Find where the given text appears and provide that cell's center as [X, Y] coordinate. 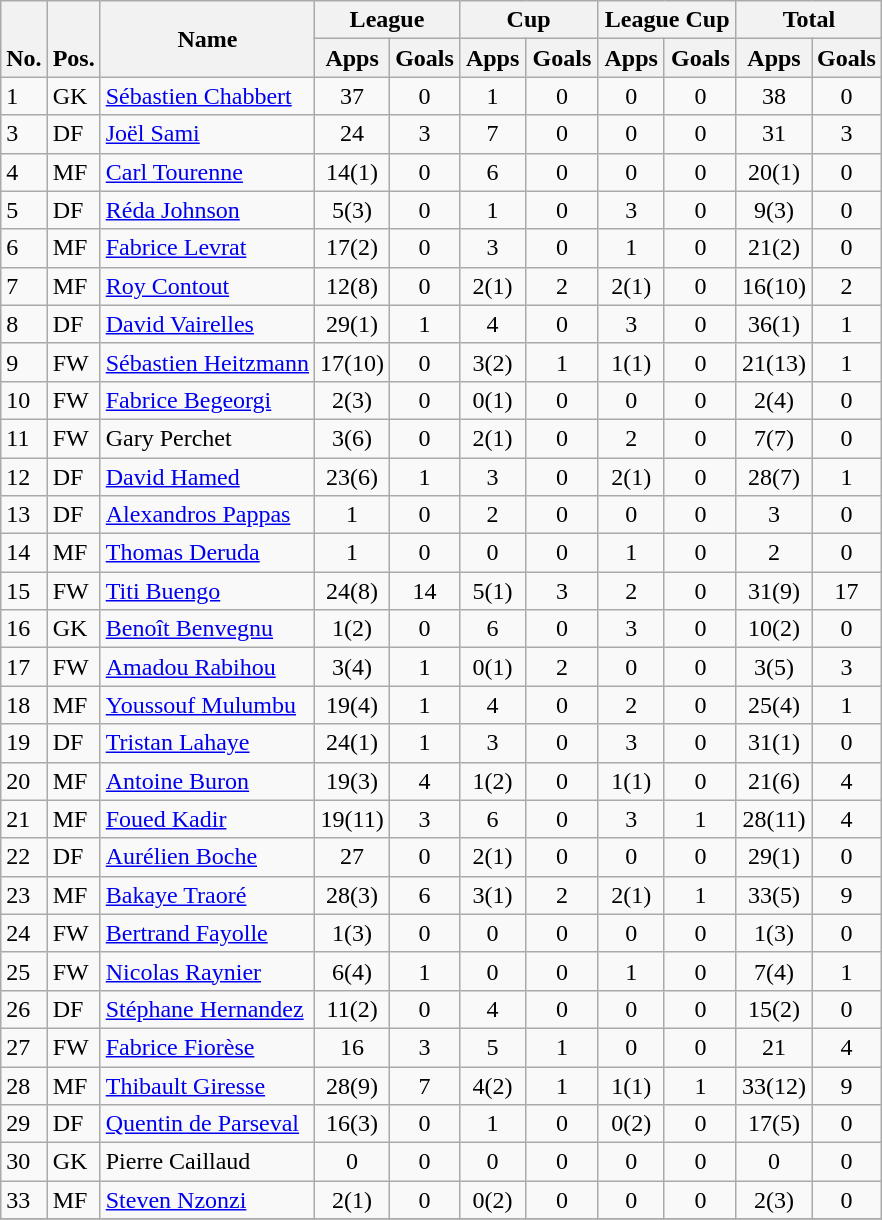
21(6) [774, 781]
18 [24, 705]
28(3) [352, 895]
Joël Sami [207, 134]
Réda Johnson [207, 210]
31 [774, 134]
17(2) [352, 248]
21(2) [774, 248]
5(1) [492, 591]
31(1) [774, 743]
28(7) [774, 477]
No. [24, 39]
12 [24, 477]
Fabrice Fiorèse [207, 1047]
24(8) [352, 591]
38 [774, 96]
David Hamed [207, 477]
10(2) [774, 629]
16(10) [774, 286]
Cup [528, 20]
Thomas Deruda [207, 553]
33(12) [774, 1085]
4(2) [492, 1085]
Quentin de Parseval [207, 1124]
2(4) [774, 400]
13 [24, 515]
3(1) [492, 895]
33 [24, 1200]
5(3) [352, 210]
Titi Buengo [207, 591]
Total [808, 20]
31(9) [774, 591]
Alexandros Pappas [207, 515]
19(4) [352, 705]
6(4) [352, 971]
Bertrand Fayolle [207, 933]
28(9) [352, 1085]
15 [24, 591]
21(13) [774, 362]
12(8) [352, 286]
11(2) [352, 1009]
Fabrice Begeorgi [207, 400]
Gary Perchet [207, 438]
23 [24, 895]
19(11) [352, 819]
7(7) [774, 438]
17(5) [774, 1124]
16(3) [352, 1124]
29 [24, 1124]
League [388, 20]
15(2) [774, 1009]
Thibault Giresse [207, 1085]
Aurélien Boche [207, 857]
Carl Tourenne [207, 172]
League Cup [668, 20]
24(1) [352, 743]
20 [24, 781]
Roy Contout [207, 286]
Sébastien Chabbert [207, 96]
Pierre Caillaud [207, 1162]
3(5) [774, 667]
30 [24, 1162]
25 [24, 971]
8 [24, 324]
Sébastien Heitzmann [207, 362]
3(6) [352, 438]
19(3) [352, 781]
3(4) [352, 667]
11 [24, 438]
9(3) [774, 210]
Benoît Benvegnu [207, 629]
22 [24, 857]
14(1) [352, 172]
Fabrice Levrat [207, 248]
33(5) [774, 895]
28 [24, 1085]
7(4) [774, 971]
David Vairelles [207, 324]
17(10) [352, 362]
26 [24, 1009]
23(6) [352, 477]
Nicolas Raynier [207, 971]
36(1) [774, 324]
Youssouf Mulumbu [207, 705]
10 [24, 400]
3(2) [492, 362]
Bakaye Traoré [207, 895]
19 [24, 743]
20(1) [774, 172]
Pos. [74, 39]
Stéphane Hernandez [207, 1009]
28(11) [774, 819]
Amadou Rabihou [207, 667]
Tristan Lahaye [207, 743]
Steven Nzonzi [207, 1200]
Name [207, 39]
37 [352, 96]
Antoine Buron [207, 781]
Foued Kadir [207, 819]
25(4) [774, 705]
